Detect which cell encompasses the target text, then output its (X, Y) center coordinate. 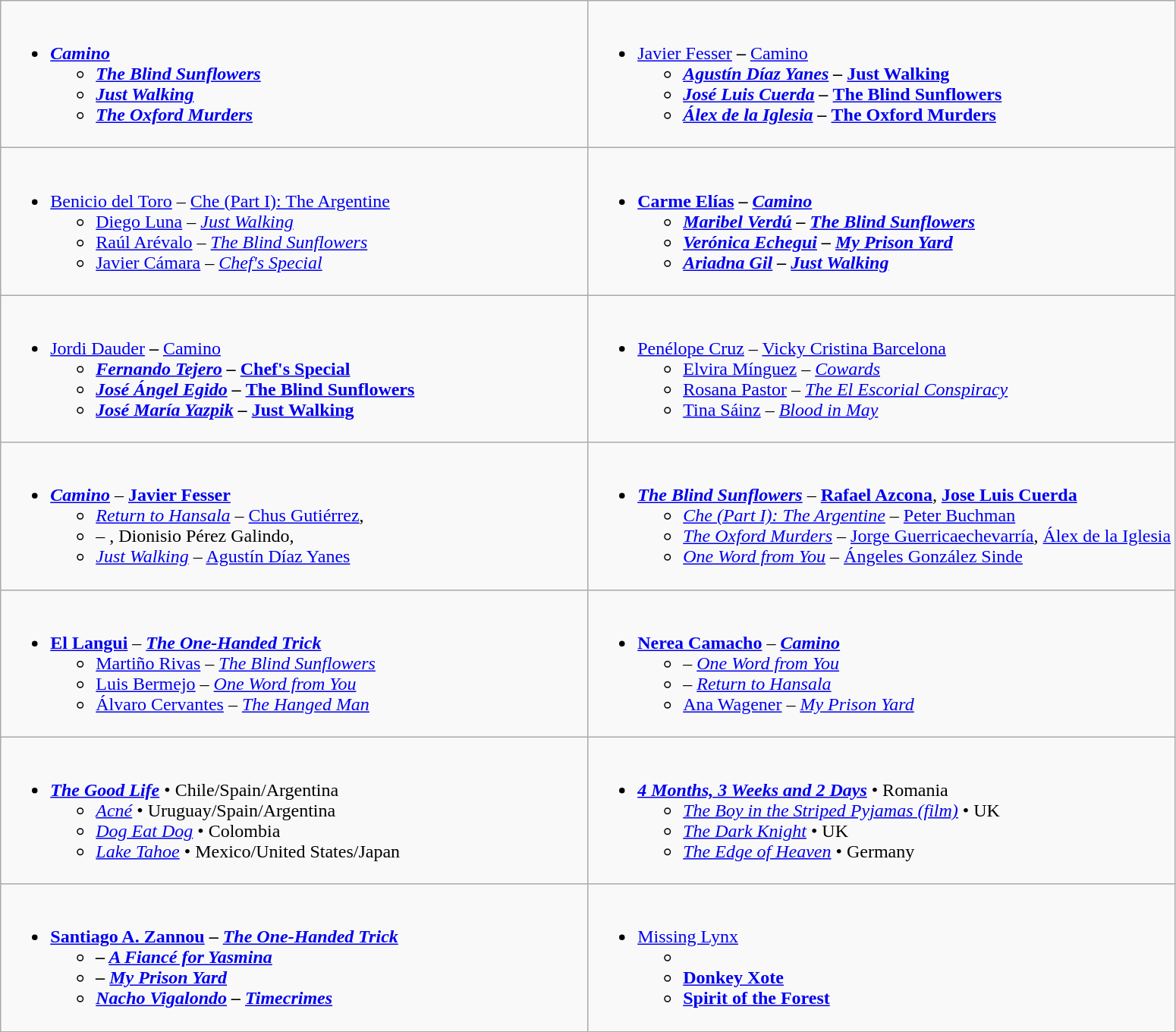
Camino – Javier FesserReturn to Hansala – Chus Gutiérrez, – , Dionisio Pérez Galindo, Just Walking – Agustín Díaz Yanes (294, 516)
Santiago A. Zannou – The One-Handed Trick – A Fiancé for Yasmina – My Prison YardNacho Vigalondo – Timecrimes (294, 958)
Carme Elías – CaminoMaribel Verdú – The Blind SunflowersVerónica Echegui – My Prison YardAriadna Gil – Just Walking (882, 222)
Penélope Cruz – Vicky Cristina BarcelonaElvira Mínguez – CowardsRosana Pastor – The El Escorial ConspiracyTina Sáinz – Blood in May (882, 369)
4 Months, 3 Weeks and 2 Days • RomaniaThe Boy in the Striped Pyjamas (film) • UKThe Dark Knight • UKThe Edge of Heaven • Germany (882, 810)
Missing LynxDonkey XoteSpirit of the Forest (882, 958)
The Good Life • Chile/Spain/ArgentinaAcné • Uruguay/Spain/ArgentinaDog Eat Dog • ColombiaLake Tahoe • Mexico/United States/Japan (294, 810)
Nerea Camacho – Camino – One Word from You – Return to HansalaAna Wagener – My Prison Yard (882, 663)
CaminoThe Blind SunflowersJust WalkingThe Oxford Murders (294, 74)
Benicio del Toro – Che (Part I): The ArgentineDiego Luna – Just WalkingRaúl Arévalo – The Blind SunflowersJavier Cámara – Chef's Special (294, 222)
Javier Fesser – CaminoAgustín Díaz Yanes – Just WalkingJosé Luis Cuerda – The Blind SunflowersÁlex de la Iglesia – The Oxford Murders (882, 74)
El Langui – The One-Handed TrickMartiño Rivas – The Blind SunflowersLuis Bermejo – One Word from YouÁlvaro Cervantes – The Hanged Man (294, 663)
Jordi Dauder – CaminoFernando Tejero – Chef's SpecialJosé Ángel Egido – The Blind SunflowersJosé María Yazpik – Just Walking (294, 369)
